Pinpoint the cell where the given text exists, returning its (X, Y) midpoint coordinate. 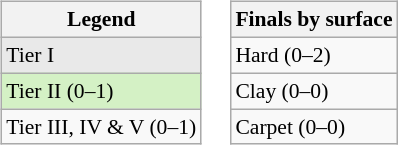
Tier II (0–1) (101, 91)
Tier I (101, 55)
Clay (0–0) (314, 91)
Hard (0–2) (314, 55)
Tier III, IV & V (0–1) (101, 127)
Legend (101, 20)
Finals by surface (314, 20)
Carpet (0–0) (314, 127)
